Locate the cell with the specified text and output its [x, y] center coordinate. 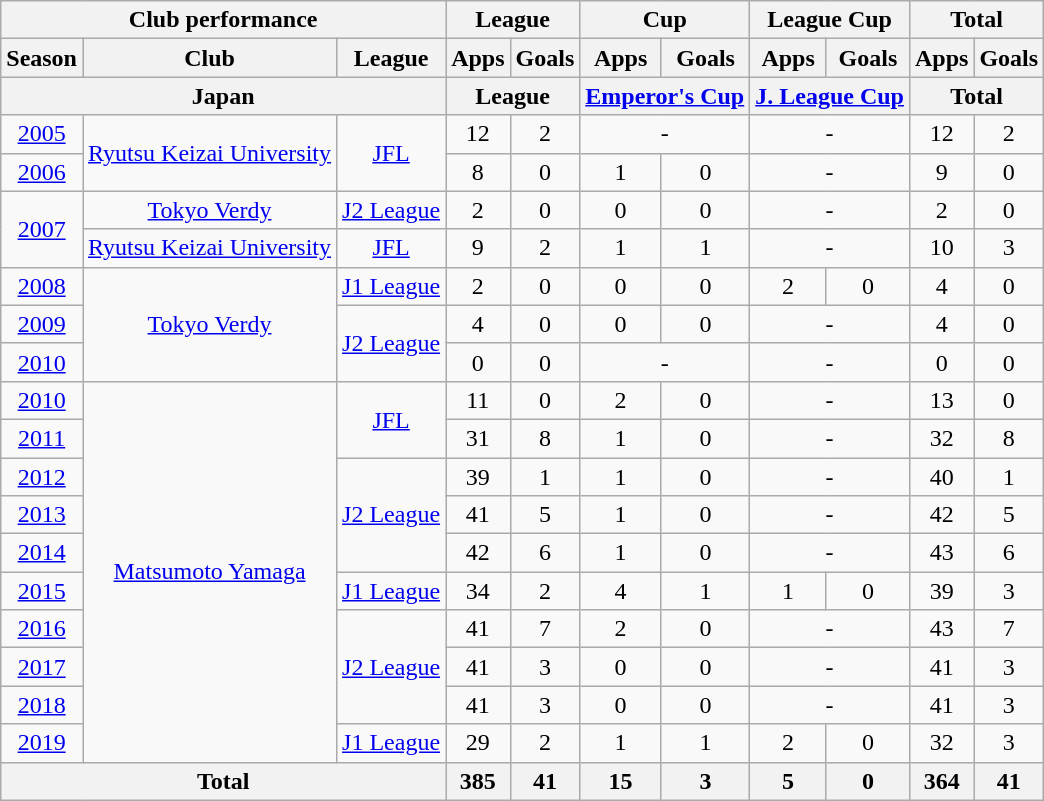
2014 [42, 553]
29 [478, 743]
Season [42, 58]
2006 [42, 172]
31 [478, 438]
2011 [42, 438]
Japan [224, 96]
2005 [42, 134]
League Cup [830, 20]
2017 [42, 667]
364 [941, 781]
Club [209, 58]
Emperor's Cup [665, 96]
385 [478, 781]
2013 [42, 515]
11 [478, 400]
Cup [665, 20]
34 [478, 591]
15 [621, 781]
2009 [42, 324]
Matsumoto Yamaga [209, 572]
40 [941, 477]
2018 [42, 705]
2012 [42, 477]
10 [941, 248]
2008 [42, 286]
13 [941, 400]
2007 [42, 229]
J. League Cup [830, 96]
2019 [42, 743]
2016 [42, 629]
Club performance [224, 20]
2015 [42, 591]
